Identify which cell holds the provided text, then report its (X, Y) central coordinate. 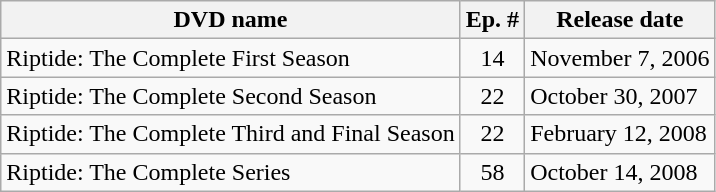
Riptide: The Complete Second Season (230, 96)
DVD name (230, 20)
14 (492, 58)
November 7, 2006 (620, 58)
Riptide: The Complete Third and Final Season (230, 134)
Riptide: The Complete First Season (230, 58)
Riptide: The Complete Series (230, 172)
Ep. # (492, 20)
Release date (620, 20)
October 30, 2007 (620, 96)
February 12, 2008 (620, 134)
October 14, 2008 (620, 172)
58 (492, 172)
